Identify which cell holds the provided text, then report its [X, Y] central coordinate. 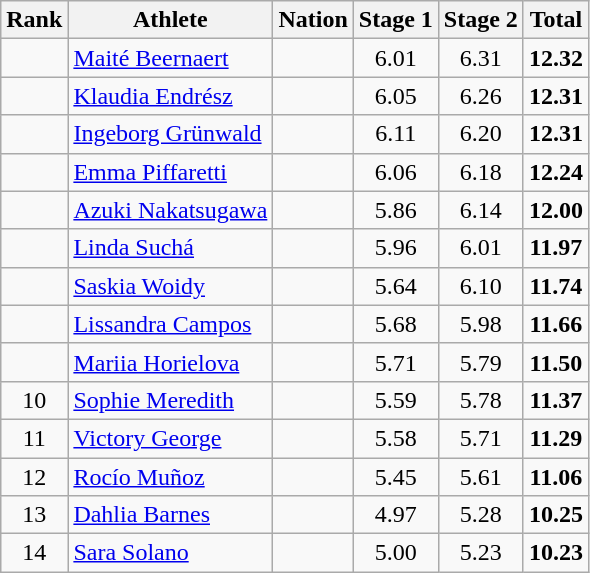
6.26 [480, 96]
6.31 [480, 58]
5.59 [396, 400]
12.32 [556, 58]
10.23 [556, 553]
5.68 [396, 324]
Rocío Muñoz [170, 477]
12.00 [556, 210]
Lissandra Campos [170, 324]
Ingeborg Grünwald [170, 134]
6.14 [480, 210]
Stage 2 [480, 20]
4.97 [396, 515]
6.06 [396, 172]
Linda Suchá [170, 248]
5.45 [396, 477]
11.06 [556, 477]
11.66 [556, 324]
Dahlia Barnes [170, 515]
12.24 [556, 172]
5.78 [480, 400]
Azuki Nakatsugawa [170, 210]
Emma Piffaretti [170, 172]
12 [34, 477]
5.64 [396, 286]
6.10 [480, 286]
Victory George [170, 438]
6.18 [480, 172]
Mariia Horielova [170, 362]
6.20 [480, 134]
6.05 [396, 96]
11 [34, 438]
5.86 [396, 210]
5.28 [480, 515]
13 [34, 515]
14 [34, 553]
11.97 [556, 248]
11.74 [556, 286]
6.11 [396, 134]
5.98 [480, 324]
Nation [313, 20]
Saskia Woidy [170, 286]
Stage 1 [396, 20]
10 [34, 400]
5.23 [480, 553]
5.58 [396, 438]
Athlete [170, 20]
5.96 [396, 248]
5.00 [396, 553]
10.25 [556, 515]
Rank [34, 20]
11.29 [556, 438]
Maité Beernaert [170, 58]
Sophie Meredith [170, 400]
Klaudia Endrész [170, 96]
11.37 [556, 400]
Total [556, 20]
5.61 [480, 477]
Sara Solano [170, 553]
5.79 [480, 362]
11.50 [556, 362]
